For the text-containing cell, return its midpoint in (x, y) coordinate format. 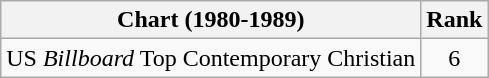
US Billboard Top Contemporary Christian (211, 58)
Rank (454, 20)
Chart (1980-1989) (211, 20)
6 (454, 58)
